Provide the (x, y) coordinate of the cell's center where the given text is located.  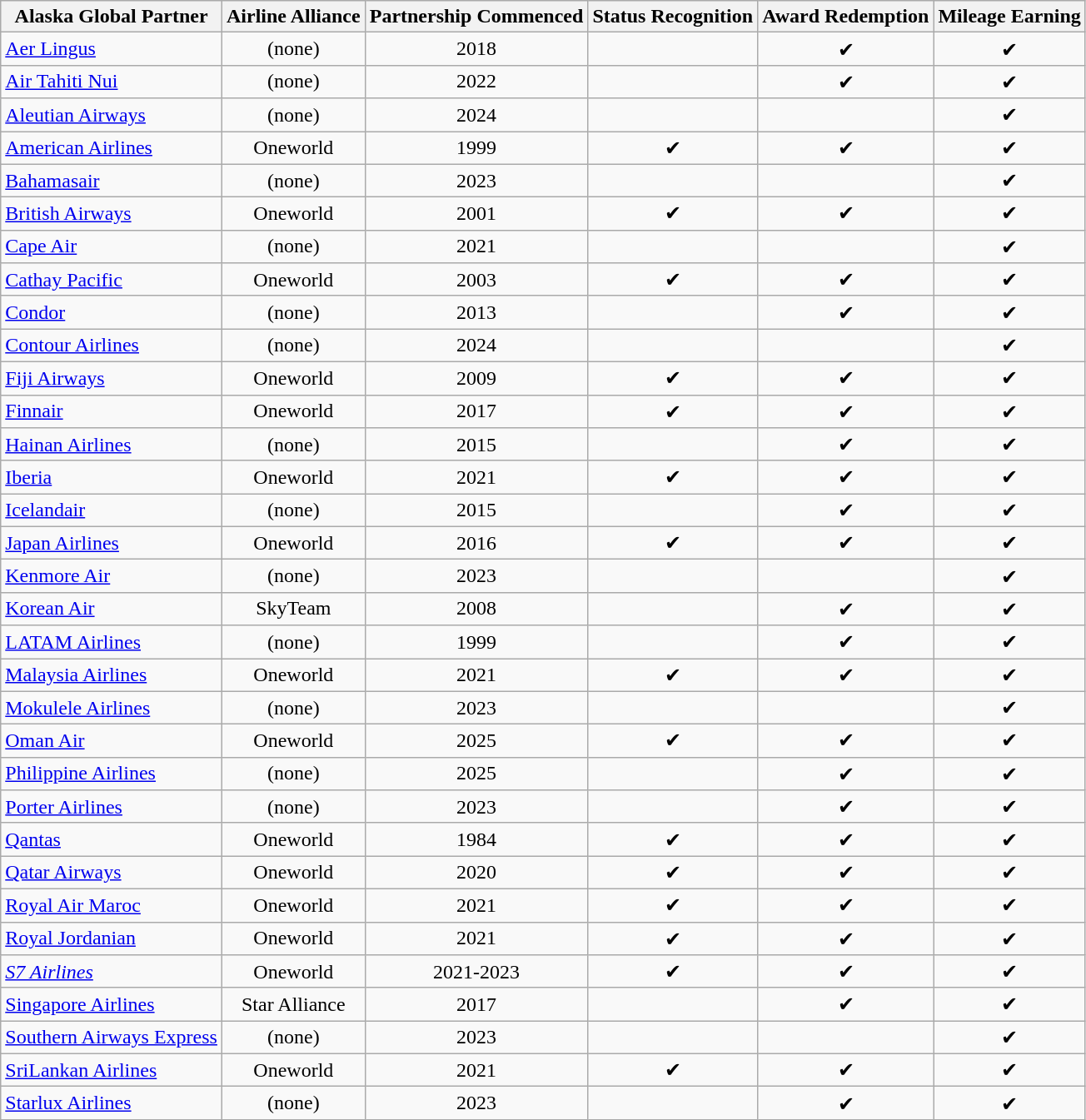
Bahamasair (112, 181)
Japan Airlines (112, 543)
Iberia (112, 477)
Cape Air (112, 246)
Award Redemption (846, 17)
Aer Lingus (112, 49)
2008 (476, 609)
Airline Alliance (293, 17)
American Airlines (112, 148)
2013 (476, 312)
Star Alliance (293, 1004)
Qatar Airways (112, 873)
SriLankan Airlines (112, 1070)
Mileage Earning (1009, 17)
Contour Airlines (112, 346)
Icelandair (112, 510)
LATAM Airlines (112, 642)
2020 (476, 873)
Aleutian Airways (112, 115)
Philippine Airlines (112, 774)
Singapore Airlines (112, 1004)
Royal Air Maroc (112, 905)
Partnership Commenced (476, 17)
Alaska Global Partner (112, 17)
Fiji Airways (112, 378)
Qantas (112, 839)
2016 (476, 543)
British Airways (112, 214)
Southern Airways Express (112, 1038)
2003 (476, 280)
Cathay Pacific (112, 280)
Korean Air (112, 609)
Air Tahiti Nui (112, 82)
2018 (476, 49)
Mokulele Airlines (112, 708)
Starlux Airlines (112, 1103)
Royal Jordanian (112, 938)
2009 (476, 378)
Kenmore Air (112, 576)
Hainan Airlines (112, 445)
2021-2023 (476, 972)
Finnair (112, 411)
2022 (476, 82)
SkyTeam (293, 609)
2001 (476, 214)
Malaysia Airlines (112, 674)
Oman Air (112, 741)
Status Recognition (673, 17)
1984 (476, 839)
S7 Airlines (112, 972)
Condor (112, 312)
Porter Airlines (112, 807)
